Determine the (x, y) coordinate at the center of the cell enclosing the given text.  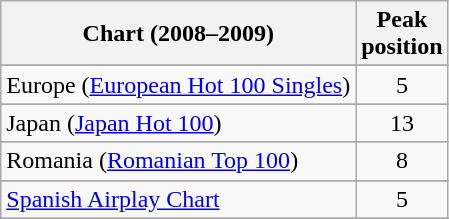
8 (402, 161)
Spanish Airplay Chart (178, 199)
Japan (Japan Hot 100) (178, 123)
Peakposition (402, 34)
Chart (2008–2009) (178, 34)
Romania (Romanian Top 100) (178, 161)
Europe (European Hot 100 Singles) (178, 85)
13 (402, 123)
